Identify which cell holds the provided text, then report its [x, y] central coordinate. 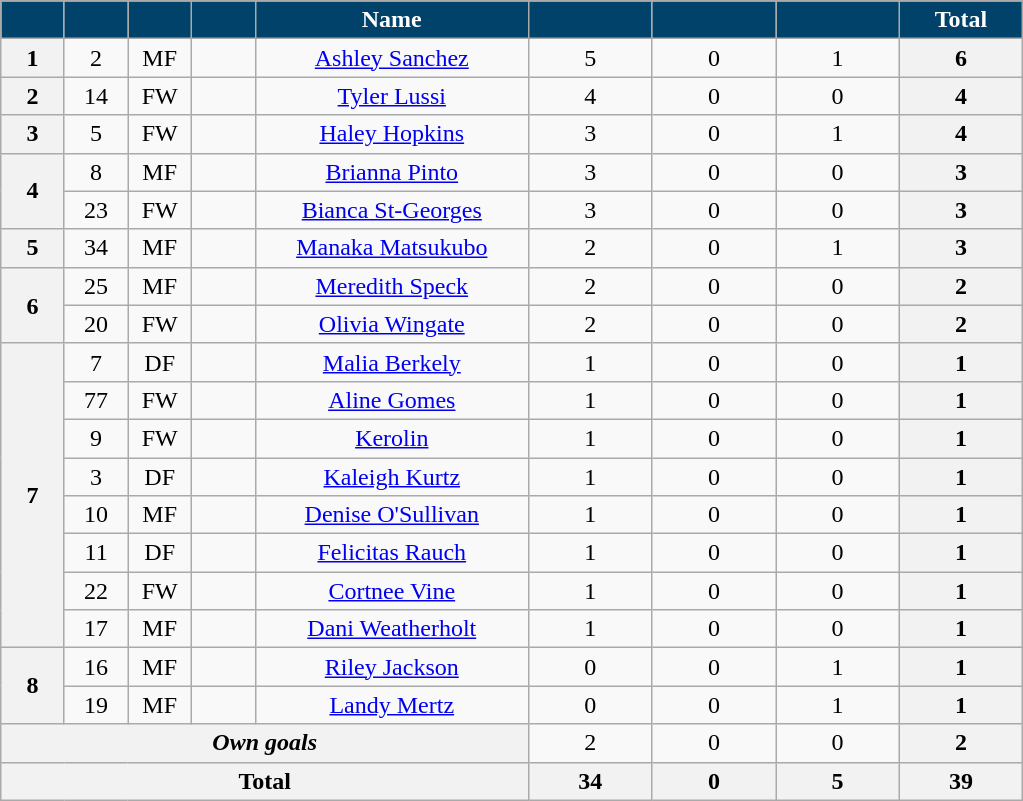
Denise O'Sullivan [392, 515]
10 [96, 515]
Manaka Matsukubo [392, 248]
19 [96, 705]
Brianna Pinto [392, 172]
Kerolin [392, 438]
Dani Weatherholt [392, 629]
22 [96, 591]
Haley Hopkins [392, 134]
20 [96, 324]
77 [96, 400]
14 [96, 96]
Landy Mertz [392, 705]
11 [96, 553]
Tyler Lussi [392, 96]
16 [96, 667]
Riley Jackson [392, 667]
17 [96, 629]
23 [96, 210]
Malia Berkely [392, 362]
Bianca St-Georges [392, 210]
Own goals [265, 743]
39 [961, 781]
Aline Gomes [392, 400]
Ashley Sanchez [392, 58]
Olivia Wingate [392, 324]
Kaleigh Kurtz [392, 477]
Meredith Speck [392, 286]
Felicitas Rauch [392, 553]
Cortnee Vine [392, 591]
25 [96, 286]
9 [96, 438]
Name [392, 20]
